Return the (x, y) coordinate for the center point of the cell that contains the specified text.  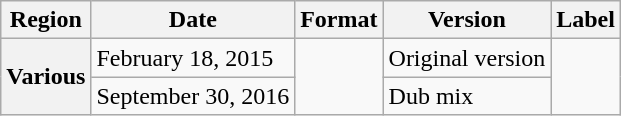
Version (467, 20)
February 18, 2015 (193, 58)
Various (46, 77)
Format (339, 20)
Label (586, 20)
Region (46, 20)
Original version (467, 58)
Date (193, 20)
September 30, 2016 (193, 96)
Dub mix (467, 96)
